Extract the (x, y) coordinate from the center of the cell holding the provided text.  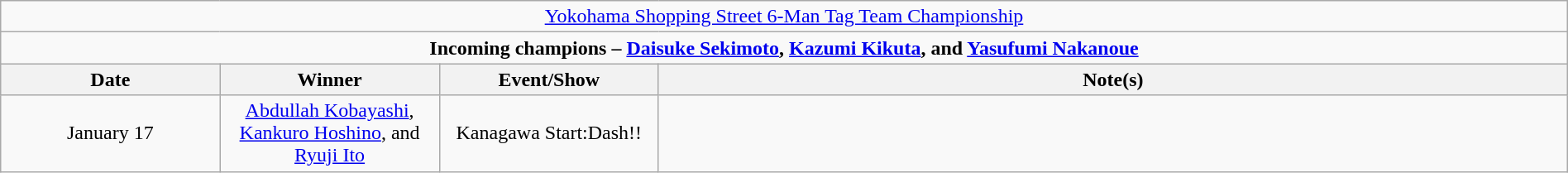
Event/Show (549, 79)
Date (111, 79)
Abdullah Kobayashi, Kankuro Hoshino, and Ryuji Ito (329, 133)
January 17 (111, 133)
Yokohama Shopping Street 6-Man Tag Team Championship (784, 17)
Kanagawa Start:Dash!! (549, 133)
Winner (329, 79)
Incoming champions – Daisuke Sekimoto, Kazumi Kikuta, and Yasufumi Nakanoue (784, 48)
Note(s) (1113, 79)
